Locate the cell with the specified text and output its [X, Y] center coordinate. 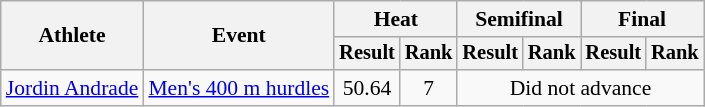
50.64 [367, 88]
7 [429, 88]
Final [642, 19]
Athlete [72, 36]
Jordin Andrade [72, 88]
Did not advance [580, 88]
Men's 400 m hurdles [238, 88]
Semifinal [518, 19]
Heat [396, 19]
Event [238, 36]
